Return (X, Y) of the center of cell containing provided text 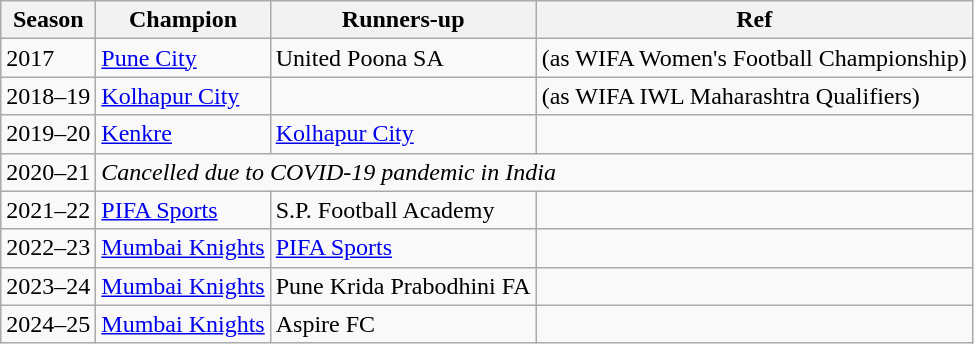
(as WIFA Women's Football Championship) (754, 58)
2024–25 (48, 324)
S.P. Football Academy (403, 210)
Kenkre (183, 134)
2022–23 (48, 248)
(as WIFA IWL Maharashtra Qualifiers) (754, 96)
Aspire FC (403, 324)
2021–22 (48, 210)
Cancelled due to COVID-19 pandemic in India (534, 172)
United Poona SA (403, 58)
2019–20 (48, 134)
2020–21 (48, 172)
Pune Krida Prabodhini FA (403, 286)
2018–19 (48, 96)
2023–24 (48, 286)
Runners-up (403, 20)
Pune City (183, 58)
2017 (48, 58)
Ref (754, 20)
Season (48, 20)
Champion (183, 20)
